Scan for the cell matching the given text and deliver its [X, Y] coordinate at center. 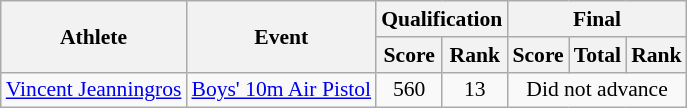
Athlete [94, 36]
Vincent Jeanningros [94, 90]
Total [598, 55]
Event [281, 36]
560 [409, 90]
13 [474, 90]
Boys' 10m Air Pistol [281, 90]
Final [596, 19]
Qualification [442, 19]
Did not advance [596, 90]
